For the text-containing cell, return its midpoint in [X, Y] coordinate format. 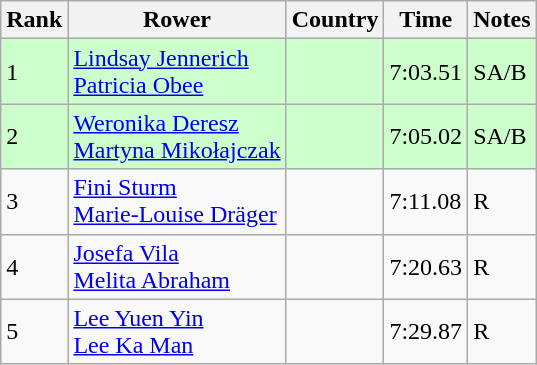
Lee Yuen YinLee Ka Man [177, 332]
Lindsay JennerichPatricia Obee [177, 72]
Time [426, 20]
7:11.08 [426, 202]
7:03.51 [426, 72]
5 [34, 332]
Country [335, 20]
Notes [502, 20]
7:05.02 [426, 136]
1 [34, 72]
2 [34, 136]
4 [34, 266]
3 [34, 202]
7:20.63 [426, 266]
Rower [177, 20]
7:29.87 [426, 332]
Weronika DereszMartyna Mikołajczak [177, 136]
Rank [34, 20]
Fini SturmMarie-Louise Dräger [177, 202]
Josefa VilaMelita Abraham [177, 266]
